Find where the given text appears and provide that cell's center as (X, Y) coordinate. 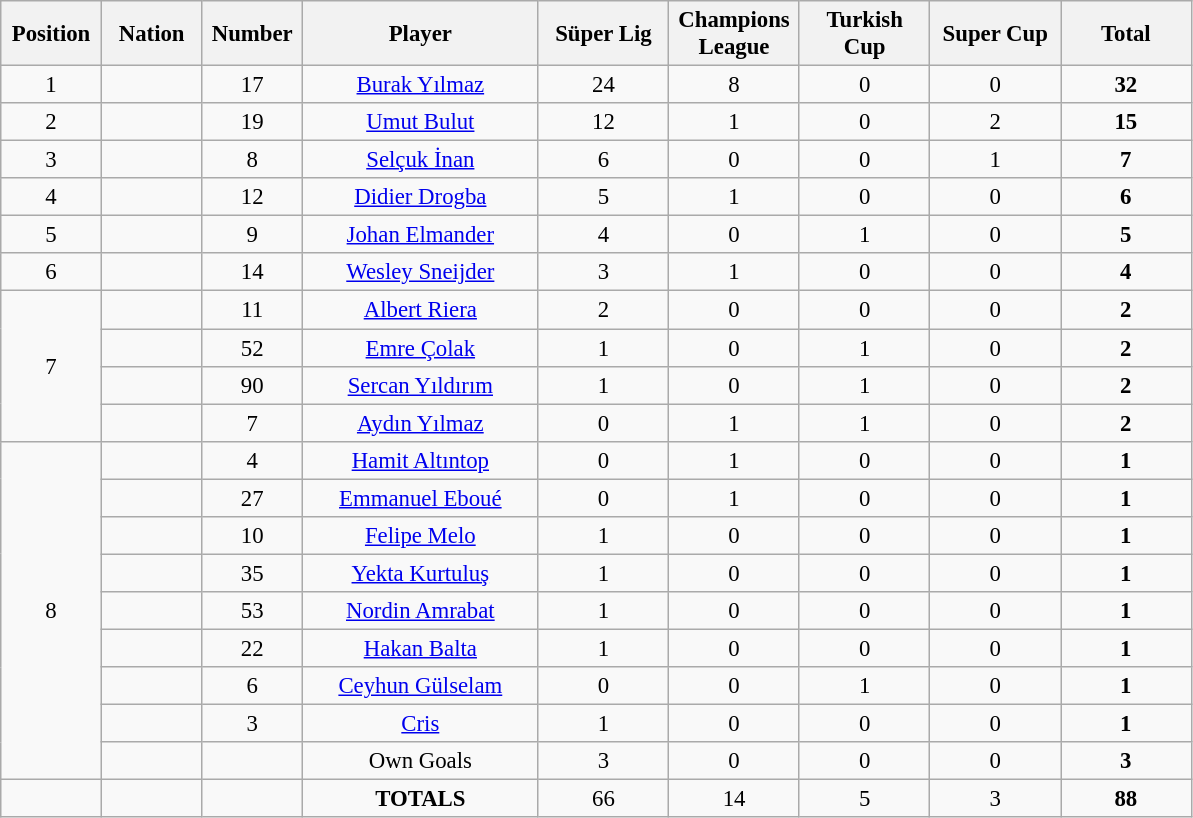
66 (604, 799)
Position (52, 34)
Super Cup (996, 34)
Burak Yılmaz (421, 85)
52 (252, 348)
Ceyhun Gülselam (421, 686)
24 (604, 85)
11 (252, 310)
Number (252, 34)
Nation (152, 34)
Aydın Yılmaz (421, 423)
Felipe Melo (421, 536)
35 (252, 573)
Nordin Amrabat (421, 611)
Umut Bulut (421, 122)
27 (252, 498)
22 (252, 648)
15 (1126, 122)
Total (1126, 34)
Emmanuel Eboué (421, 498)
Albert Riera (421, 310)
32 (1126, 85)
Süper Lig (604, 34)
10 (252, 536)
88 (1126, 799)
TOTALS (421, 799)
Hamit Altıntop (421, 460)
Wesley Sneijder (421, 273)
Turkish Cup (864, 34)
19 (252, 122)
9 (252, 235)
Player (421, 34)
Sercan Yıldırım (421, 385)
Emre Çolak (421, 348)
Yekta Kurtuluş (421, 573)
53 (252, 611)
Selçuk İnan (421, 160)
Cris (421, 724)
Own Goals (421, 761)
Johan Elmander (421, 235)
Hakan Balta (421, 648)
17 (252, 85)
90 (252, 385)
Didier Drogba (421, 197)
Champions League (734, 34)
